For the text-containing cell, return its midpoint in [x, y] coordinate format. 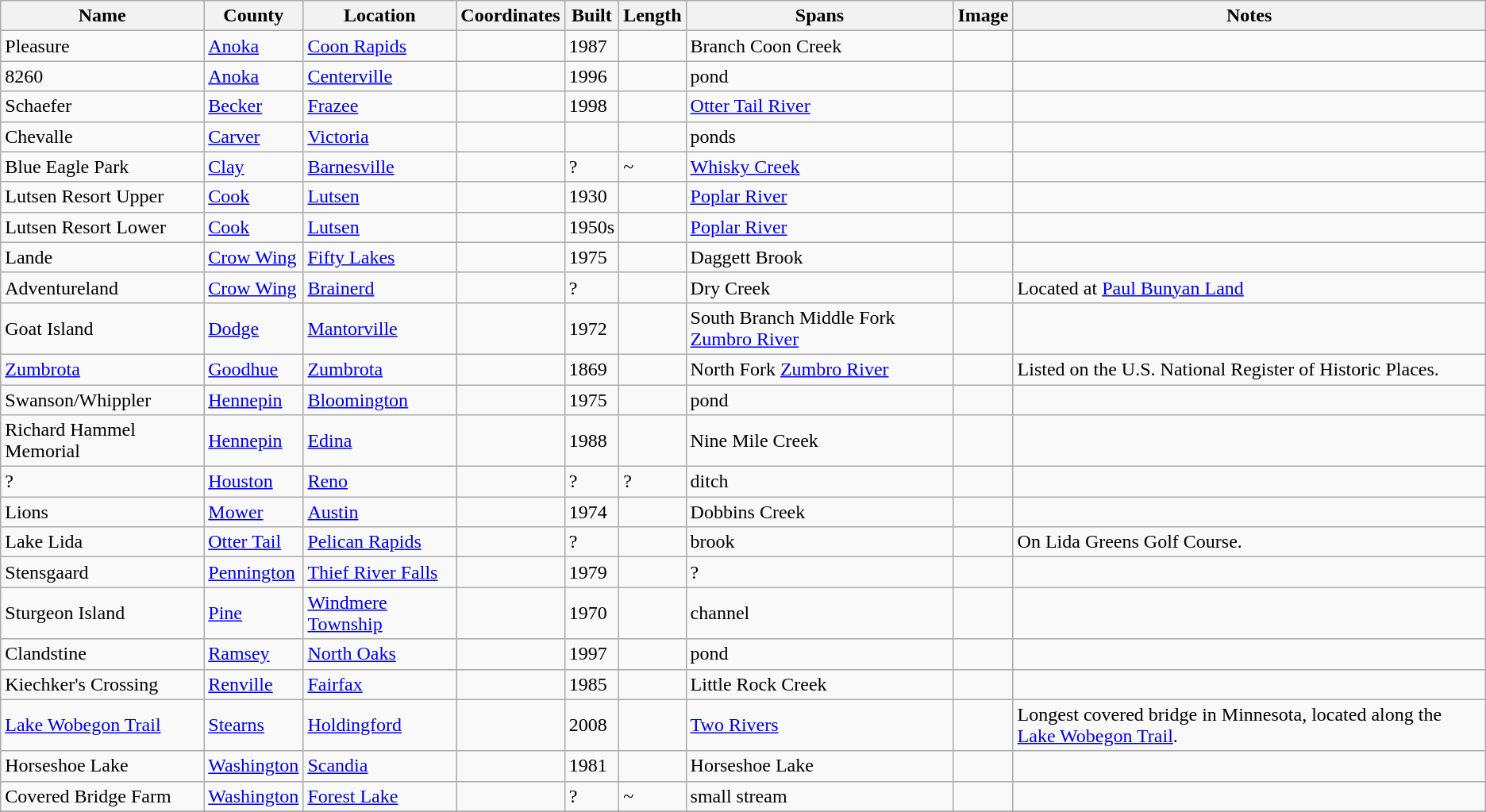
Pelican Rapids [379, 542]
Dry Creek [819, 287]
Image [983, 16]
Adventureland [102, 287]
8260 [102, 76]
Built [591, 16]
Blue Eagle Park [102, 167]
South Branch Middle Fork Zumbro River [819, 329]
Frazee [379, 106]
Branch Coon Creek [819, 46]
Houston [254, 482]
1869 [591, 369]
County [254, 16]
Edina [379, 441]
1974 [591, 512]
Lake Wobegon Trail [102, 725]
Renville [254, 684]
Length [653, 16]
Lutsen Resort Lower [102, 227]
Kiechker's Crossing [102, 684]
Bloomington [379, 399]
Daggett Brook [819, 257]
Brainerd [379, 287]
Carver [254, 137]
Listed on the U.S. National Register of Historic Places. [1249, 369]
1981 [591, 766]
Name [102, 16]
brook [819, 542]
Pine [254, 613]
Dodge [254, 329]
Centerville [379, 76]
Whisky Creek [819, 167]
Sturgeon Island [102, 613]
Holdingford [379, 725]
Swanson/Whippler [102, 399]
Lake Lida [102, 542]
1998 [591, 106]
Windmere Township [379, 613]
North Oaks [379, 654]
Ramsey [254, 654]
Austin [379, 512]
1930 [591, 197]
Forest Lake [379, 796]
Stensgaard [102, 572]
Lions [102, 512]
1987 [591, 46]
1970 [591, 613]
Location [379, 16]
Mower [254, 512]
Becker [254, 106]
1972 [591, 329]
Pleasure [102, 46]
Thief River Falls [379, 572]
Goat Island [102, 329]
Otter Tail [254, 542]
1996 [591, 76]
Dobbins Creek [819, 512]
ditch [819, 482]
Located at Paul Bunyan Land [1249, 287]
Scandia [379, 766]
Goodhue [254, 369]
Fairfax [379, 684]
Otter Tail River [819, 106]
Barnesville [379, 167]
On Lida Greens Golf Course. [1249, 542]
Chevalle [102, 137]
2008 [591, 725]
1985 [591, 684]
Longest covered bridge in Minnesota, located along the Lake Wobegon Trail. [1249, 725]
Two Rivers [819, 725]
Covered Bridge Farm [102, 796]
Nine Mile Creek [819, 441]
Spans [819, 16]
Lande [102, 257]
Victoria [379, 137]
Fifty Lakes [379, 257]
Notes [1249, 16]
Mantorville [379, 329]
Coordinates [510, 16]
1979 [591, 572]
Stearns [254, 725]
Richard Hammel Memorial [102, 441]
1997 [591, 654]
Clandstine [102, 654]
ponds [819, 137]
1950s [591, 227]
Pennington [254, 572]
Reno [379, 482]
Schaefer [102, 106]
North Fork Zumbro River [819, 369]
Clay [254, 167]
Coon Rapids [379, 46]
small stream [819, 796]
Little Rock Creek [819, 684]
Lutsen Resort Upper [102, 197]
channel [819, 613]
1988 [591, 441]
